Output the (X, Y) coordinate of the center of the cell containing the given text.  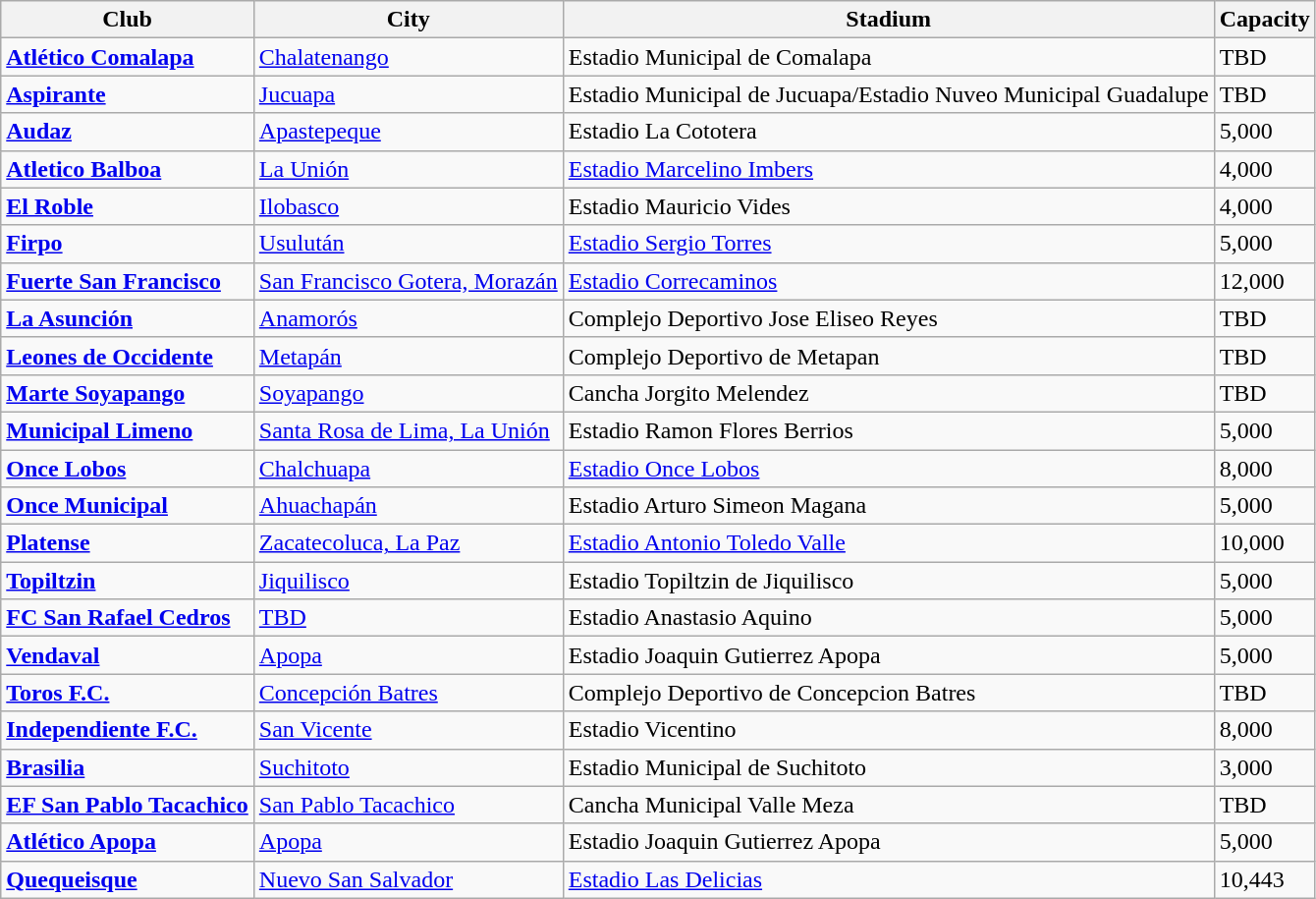
Complejo Deportivo de Metapan (888, 356)
San Vicente (409, 730)
Estadio Municipal de Suchitoto (888, 767)
Estadio La Cototera (888, 132)
Marte Soyapango (128, 393)
Club (128, 20)
Estadio Topiltzin de Jiquilisco (888, 581)
City (409, 20)
Estadio Correcaminos (888, 281)
Suchitoto (409, 767)
Estadio Mauricio Vides (888, 206)
Once Lobos (128, 469)
Nuevo San Salvador (409, 879)
Chalatenango (409, 57)
12,000 (1265, 281)
Platense (128, 543)
EF San Pablo Tacachico (128, 805)
10,443 (1265, 879)
San Pablo Tacachico (409, 805)
Estadio Anastasio Aquino (888, 618)
Once Municipal (128, 506)
Cancha Jorgito Melendez (888, 393)
Leones de Occidente (128, 356)
Quequeisque (128, 879)
Soyapango (409, 393)
Atlético Comalapa (128, 57)
Estadio Municipal de Jucuapa/Estadio Nuveo Municipal Guadalupe (888, 94)
Stadium (888, 20)
10,000 (1265, 543)
Firpo (128, 244)
FC San Rafael Cedros (128, 618)
Concepción Batres (409, 693)
San Francisco Gotera, Morazán (409, 281)
Estadio Municipal de Comalapa (888, 57)
Vendaval (128, 655)
Topiltzin (128, 581)
Ahuachapán (409, 506)
Santa Rosa de Lima, La Unión (409, 430)
Estadio Las Delicias (888, 879)
Chalchuapa (409, 469)
La Unión (409, 169)
Metapán (409, 356)
Jiquilisco (409, 581)
3,000 (1265, 767)
Apastepeque (409, 132)
Estadio Vicentino (888, 730)
Zacatecoluca, La Paz (409, 543)
Jucuapa (409, 94)
Complejo Deportivo de Concepcion Batres (888, 693)
Independiente F.C. (128, 730)
Atletico Balboa (128, 169)
El Roble (128, 206)
Cancha Municipal Valle Meza (888, 805)
Estadio Marcelino Imbers (888, 169)
Estadio Antonio Toledo Valle (888, 543)
Municipal Limeno (128, 430)
Audaz (128, 132)
Estadio Arturo Simeon Magana (888, 506)
La Asunción (128, 318)
Brasilia (128, 767)
Estadio Ramon Flores Berrios (888, 430)
Atlético Apopa (128, 842)
Complejo Deportivo Jose Eliseo Reyes (888, 318)
Usulután (409, 244)
Capacity (1265, 20)
Toros F.C. (128, 693)
Ilobasco (409, 206)
Aspirante (128, 94)
Anamorós (409, 318)
Estadio Once Lobos (888, 469)
Estadio Sergio Torres (888, 244)
Fuerte San Francisco (128, 281)
